Capture the cell that displays the provided text and extract its [x, y] central coordinate. 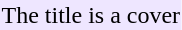
The title is a cover [91, 15]
